Detect which cell encompasses the target text, then output its [x, y] center coordinate. 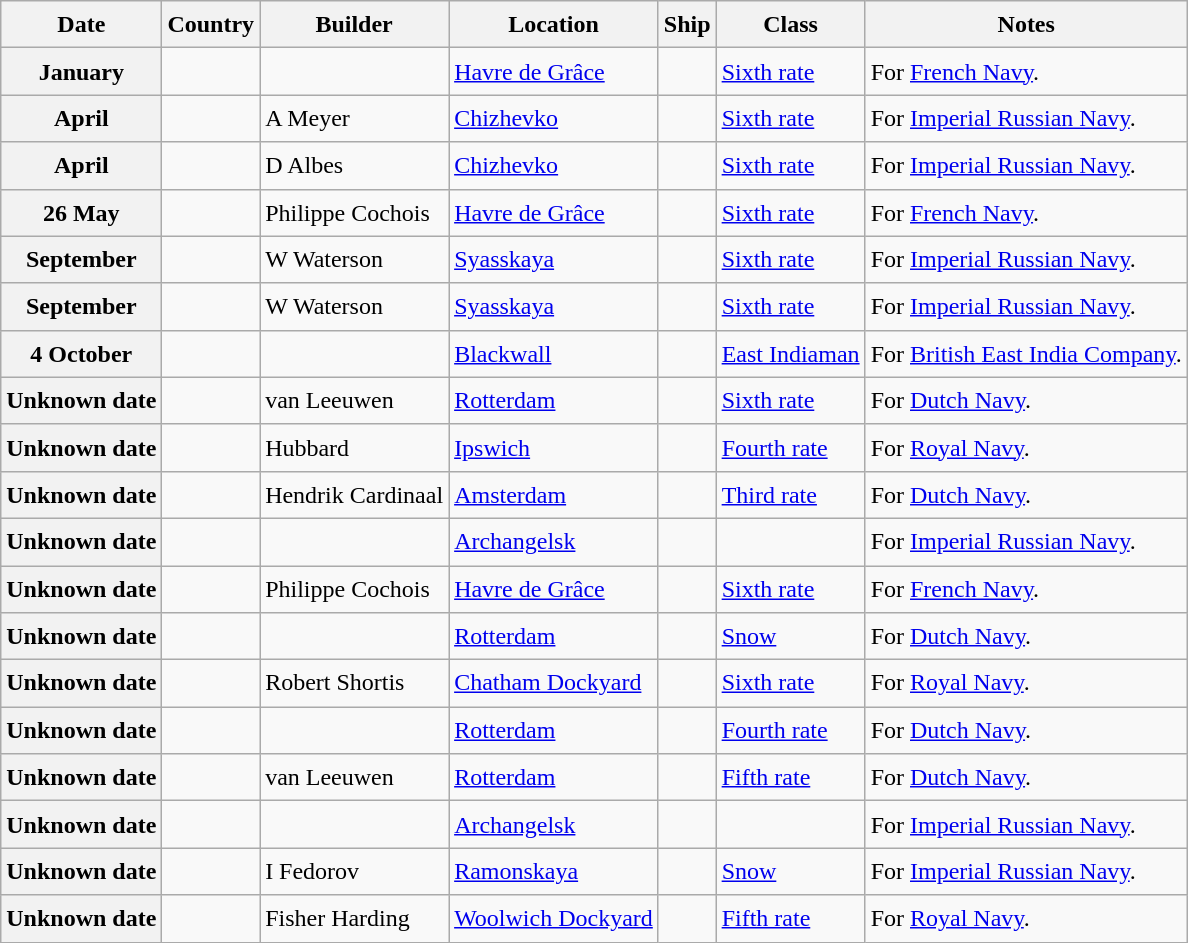
Woolwich Dockyard [554, 918]
Blackwall [554, 354]
Ipswich [554, 448]
4 October [82, 354]
A Meyer [354, 118]
Country [211, 24]
Third rate [790, 494]
Hubbard [354, 448]
Class [790, 24]
Notes [1026, 24]
Hendrik Cardinaal [354, 494]
January [82, 72]
Ship [687, 24]
Builder [354, 24]
Fisher Harding [354, 918]
Chatham Dockyard [554, 684]
Ramonskaya [554, 872]
D Albes [354, 166]
26 May [82, 212]
Date [82, 24]
I Fedorov [354, 872]
Amsterdam [554, 494]
East Indiaman [790, 354]
Robert Shortis [354, 684]
For British East India Company. [1026, 354]
Location [554, 24]
